Pinpoint the cell where the given text exists, returning its [x, y] midpoint coordinate. 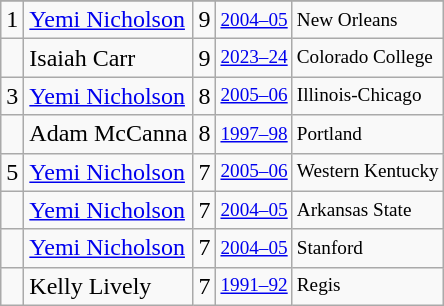
Colorado College [368, 58]
Stanford [368, 248]
Adam McCanna [108, 134]
Portland [368, 134]
Illinois-Chicago [368, 96]
2023–24 [254, 58]
3 [12, 96]
1997–98 [254, 134]
1 [12, 20]
New Orleans [368, 20]
Regis [368, 286]
Arkansas State [368, 210]
Kelly Lively [108, 286]
1991–92 [254, 286]
Isaiah Carr [108, 58]
5 [12, 172]
Western Kentucky [368, 172]
